Output the (x, y) coordinate of the center of the cell containing the given text.  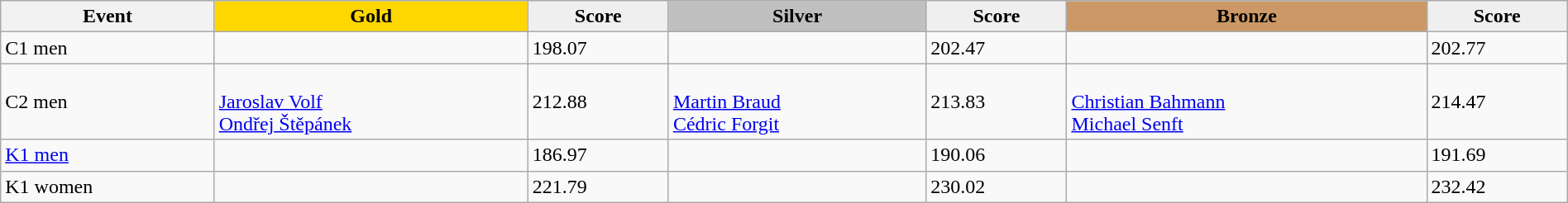
C1 men (108, 48)
Bronze (1247, 17)
202.77 (1497, 48)
212.88 (598, 101)
190.06 (997, 155)
213.83 (997, 101)
Christian BahmannMichael Senft (1247, 101)
Silver (797, 17)
Event (108, 17)
198.07 (598, 48)
186.97 (598, 155)
Jaroslav VolfOndřej Štěpánek (370, 101)
K1 women (108, 186)
230.02 (997, 186)
214.47 (1497, 101)
Martin BraudCédric Forgit (797, 101)
Gold (370, 17)
191.69 (1497, 155)
K1 men (108, 155)
232.42 (1497, 186)
C2 men (108, 101)
202.47 (997, 48)
221.79 (598, 186)
